Detect which cell encompasses the target text, then output its [X, Y] center coordinate. 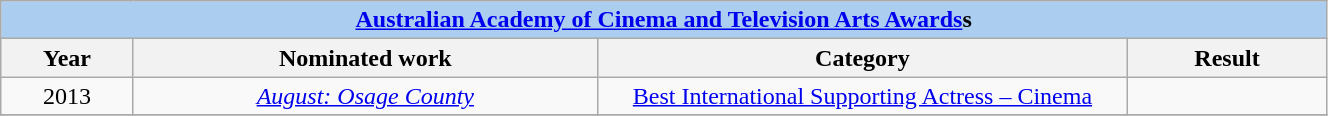
Best International Supporting Actress – Cinema [862, 96]
Category [862, 58]
Nominated work [365, 58]
Year [68, 58]
August: Osage County [365, 96]
Australian Academy of Cinema and Television Arts Awardss [664, 20]
Result [1228, 58]
2013 [68, 96]
